From the cell containing the given text, extract its center point as (X, Y) coordinate. 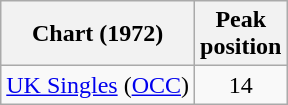
Chart (1972) (98, 34)
Peakposition (241, 34)
14 (241, 85)
UK Singles (OCC) (98, 85)
